Extract the [X, Y] coordinate from the center of the cell holding the provided text.  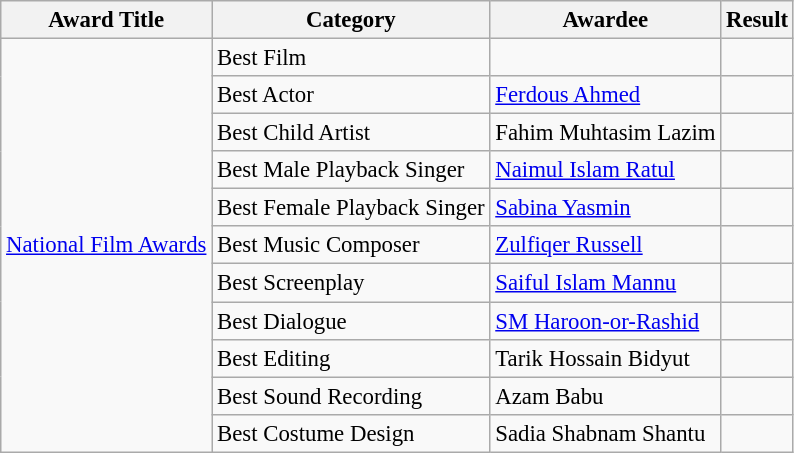
Awardee [606, 20]
Ferdous Ahmed [606, 95]
Zulfiqer Russell [606, 245]
Best Female Playback Singer [351, 208]
Saiful Islam Mannu [606, 283]
Best Sound Recording [351, 396]
Award Title [106, 20]
Sadia Shabnam Shantu [606, 433]
Category [351, 20]
Best Editing [351, 358]
Best Child Artist [351, 133]
Tarik Hossain Bidyut [606, 358]
Best Music Composer [351, 245]
Best Dialogue [351, 321]
Best Costume Design [351, 433]
Best Film [351, 58]
SM Haroon-or-Rashid [606, 321]
Fahim Muhtasim Lazim [606, 133]
Azam Babu [606, 396]
Result [758, 20]
Best Screenplay [351, 283]
Naimul Islam Ratul [606, 170]
National Film Awards [106, 246]
Best Actor [351, 95]
Best Male Playback Singer [351, 170]
Sabina Yasmin [606, 208]
